Return the (x, y) coordinate for the center point of the cell that contains the specified text.  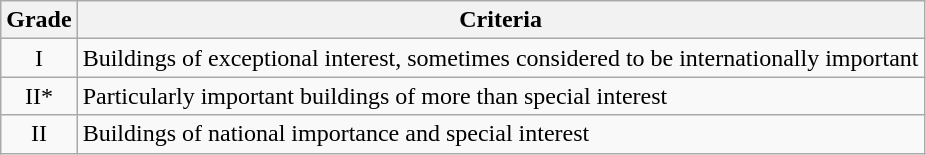
Buildings of national importance and special interest (500, 134)
I (39, 58)
II (39, 134)
Grade (39, 20)
II* (39, 96)
Particularly important buildings of more than special interest (500, 96)
Buildings of exceptional interest, sometimes considered to be internationally important (500, 58)
Criteria (500, 20)
